Search for the cell housing the specified text and yield its (x, y) center coordinate. 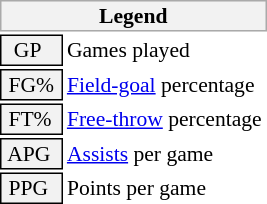
APG (31, 154)
GP (31, 50)
Assists per game (166, 154)
Points per game (166, 188)
PPG (31, 188)
Games played (166, 50)
Legend (134, 16)
Free-throw percentage (166, 120)
FG% (31, 85)
FT% (31, 120)
Field-goal percentage (166, 85)
